Provide the [X, Y] coordinate of the cell's center where the given text is located.  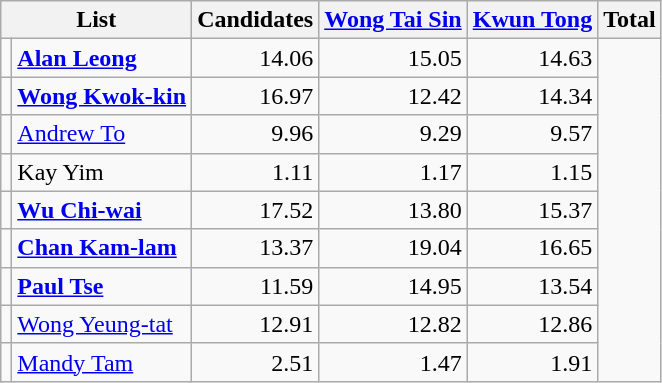
19.04 [393, 248]
1.47 [393, 362]
Kwun Tong [532, 20]
9.96 [256, 134]
13.37 [256, 248]
15.37 [532, 210]
2.51 [256, 362]
14.95 [393, 286]
Paul Tse [102, 286]
14.34 [532, 96]
17.52 [256, 210]
15.05 [393, 58]
14.06 [256, 58]
13.54 [532, 286]
Wu Chi-wai [102, 210]
9.29 [393, 134]
12.91 [256, 324]
Mandy Tam [102, 362]
Candidates [256, 20]
Total [630, 20]
11.59 [256, 286]
1.15 [532, 172]
Wong Tai Sin [393, 20]
Wong Yeung-tat [102, 324]
13.80 [393, 210]
12.82 [393, 324]
List [96, 20]
16.97 [256, 96]
1.91 [532, 362]
Chan Kam-lam [102, 248]
16.65 [532, 248]
1.11 [256, 172]
Wong Kwok-kin [102, 96]
Andrew To [102, 134]
1.17 [393, 172]
14.63 [532, 58]
12.86 [532, 324]
Alan Leong [102, 58]
12.42 [393, 96]
Kay Yim [102, 172]
9.57 [532, 134]
